Output the (x, y) coordinate of the center of the cell containing the given text.  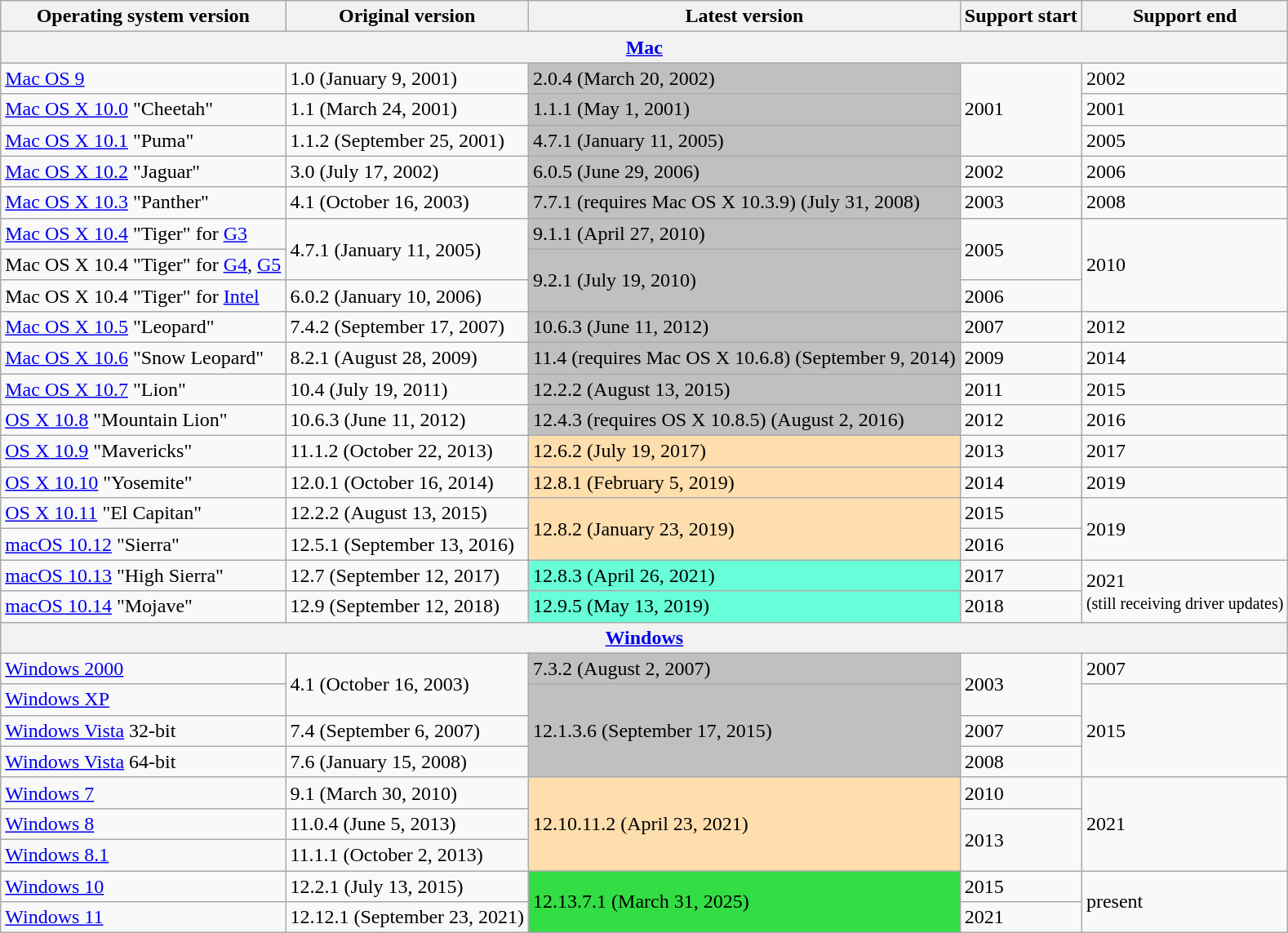
12.0.1 (October 16, 2014) (407, 482)
Windows 2000 (144, 669)
Mac OS X 10.4 "Tiger" for G3 (144, 233)
OS X 10.11 "El Capitan" (144, 513)
12.8.1 (February 5, 2019) (744, 482)
12.12.1 (September 23, 2021) (407, 917)
2018 (1020, 606)
11.0.4 (June 5, 2013) (407, 824)
OS X 10.9 "Mavericks" (144, 451)
Support start (1020, 16)
12.10.11.2 (April 23, 2021) (744, 824)
12.9 (September 12, 2018) (407, 606)
present (1185, 901)
Windows Vista 32-bit (144, 731)
OS X 10.8 "Mountain Lion" (144, 420)
7.7.1 (requires Mac OS X 10.3.9) (July 31, 2008) (744, 202)
Windows 8 (144, 824)
12.9.5 (May 13, 2019) (744, 606)
12.8.2 (January 23, 2019) (744, 529)
9.2.1 (July 19, 2010) (744, 280)
Mac OS X 10.6 "Snow Leopard" (144, 358)
Mac OS X 10.4 "Tiger" for G4, G5 (144, 264)
OS X 10.10 "Yosemite" (144, 482)
Mac OS X 10.5 "Leopard" (144, 327)
Latest version (744, 16)
Original version (407, 16)
Support end (1185, 16)
12.8.3 (April 26, 2021) (744, 575)
Mac OS X 10.2 "Jaguar" (144, 171)
8.2.1 (August 28, 2009) (407, 358)
1.1.1 (May 1, 2001) (744, 109)
12.2.1 (July 13, 2015) (407, 886)
10.4 (July 19, 2011) (407, 389)
2009 (1020, 358)
Mac OS X 10.1 "Puma" (144, 140)
Windows 11 (144, 917)
macOS 10.14 "Mojave" (144, 606)
9.1 (March 30, 2010) (407, 793)
1.1.2 (September 25, 2001) (407, 140)
12.1.3.6 (September 17, 2015) (744, 731)
Windows XP (144, 700)
2021 (still receiving driver updates) (1185, 591)
Mac (645, 47)
Windows 8.1 (144, 855)
Windows (645, 638)
1.0 (January 9, 2001) (407, 78)
7.4.2 (September 17, 2007) (407, 327)
Operating system version (144, 16)
11.1.2 (October 22, 2013) (407, 451)
Mac OS X 10.7 "Lion" (144, 389)
macOS 10.12 "Sierra" (144, 544)
12.5.1 (September 13, 2016) (407, 544)
Windows Vista 64-bit (144, 762)
12.13.7.1 (March 31, 2025) (744, 901)
2011 (1020, 389)
12.6.2 (July 19, 2017) (744, 451)
6.0.5 (June 29, 2006) (744, 171)
12.4.3 (requires OS X 10.8.5) (August 2, 2016) (744, 420)
6.0.2 (January 10, 2006) (407, 295)
Mac OS X 10.0 "Cheetah" (144, 109)
Windows 7 (144, 793)
Mac OS 9 (144, 78)
1.1 (March 24, 2001) (407, 109)
macOS 10.13 "High Sierra" (144, 575)
12.7 (September 12, 2017) (407, 575)
Mac OS X 10.4 "Tiger" for Intel (144, 295)
11.1.1 (October 2, 2013) (407, 855)
9.1.1 (April 27, 2010) (744, 233)
11.4 (requires Mac OS X 10.6.8) (September 9, 2014) (744, 358)
7.6 (January 15, 2008) (407, 762)
7.4 (September 6, 2007) (407, 731)
7.3.2 (August 2, 2007) (744, 669)
2.0.4 (March 20, 2002) (744, 78)
3.0 (July 17, 2002) (407, 171)
Mac OS X 10.3 "Panther" (144, 202)
Windows 10 (144, 886)
